For the text-containing cell, return its midpoint in [x, y] coordinate format. 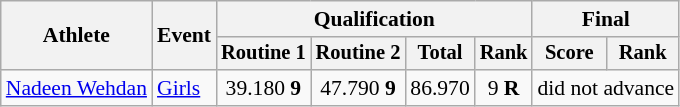
Nadeen Wehdan [76, 88]
47.790 9 [358, 88]
Final [606, 19]
86.970 [440, 88]
Qualification [374, 19]
Routine 2 [358, 54]
Score [569, 54]
Routine 1 [264, 54]
9 R [504, 88]
Girls [184, 88]
39.180 9 [264, 88]
Athlete [76, 36]
did not advance [606, 88]
Total [440, 54]
Event [184, 36]
